Search for the cell housing the specified text and yield its [x, y] center coordinate. 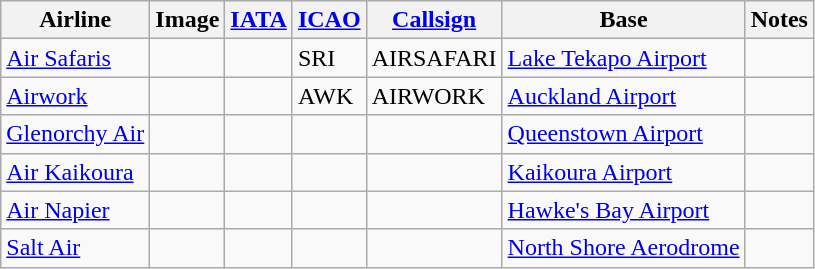
AIRSAFARI [434, 58]
Air Napier [76, 210]
Air Kaikoura [76, 172]
SRI [329, 58]
AWK [329, 96]
Kaikoura Airport [624, 172]
Callsign [434, 20]
Air Safaris [76, 58]
Salt Air [76, 248]
Glenorchy Air [76, 134]
Auckland Airport [624, 96]
Image [188, 20]
Airwork [76, 96]
AIRWORK [434, 96]
Hawke's Bay Airport [624, 210]
Notes [779, 20]
North Shore Aerodrome [624, 248]
IATA [259, 20]
ICAO [329, 20]
Airline [76, 20]
Base [624, 20]
Queenstown Airport [624, 134]
Lake Tekapo Airport [624, 58]
